Identify which cell holds the provided text, then report its [X, Y] central coordinate. 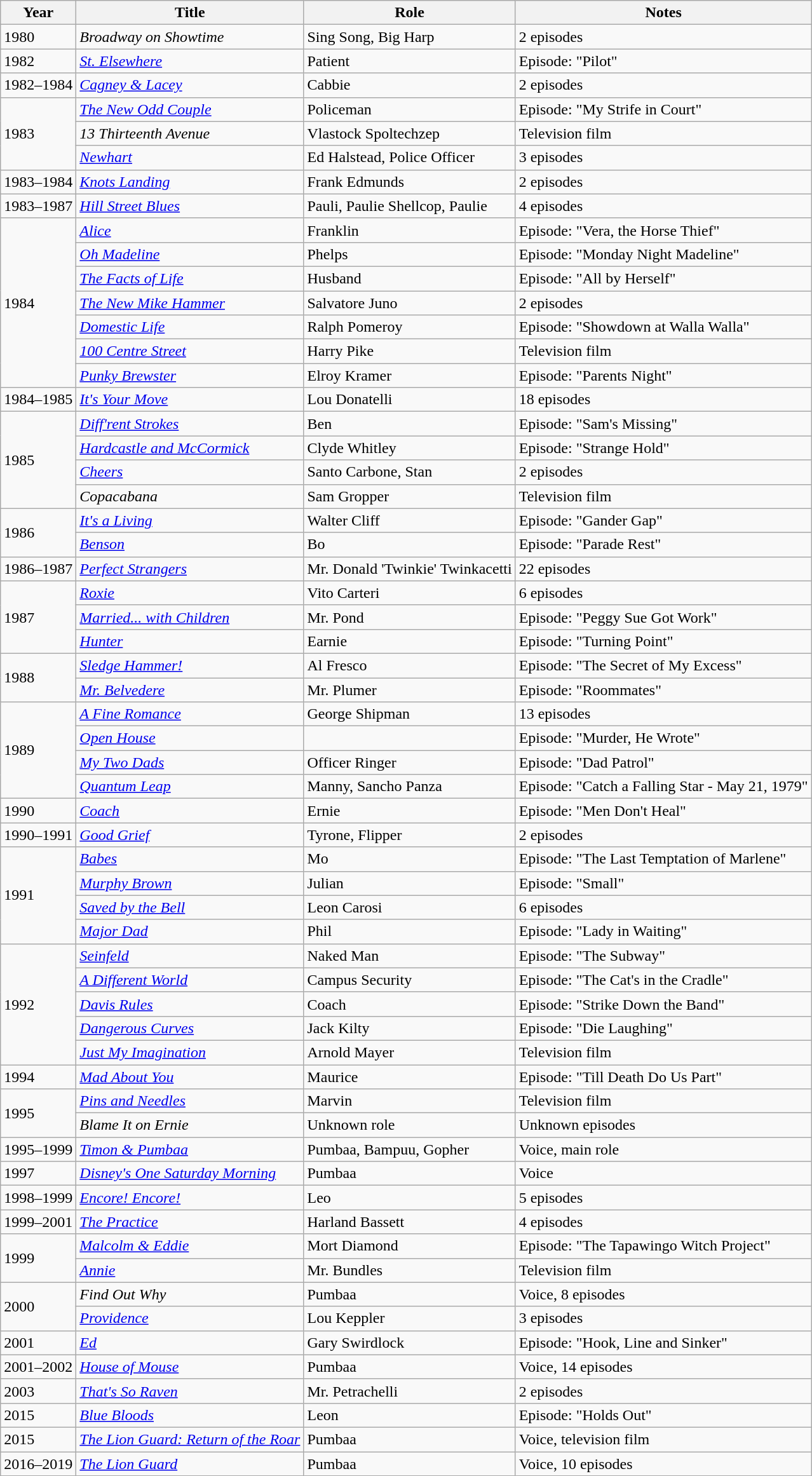
1999–2001 [38, 1222]
Episode: "Parents Night" [663, 376]
The Facts of Life [190, 278]
Benson [190, 545]
St. Elsewhere [190, 61]
Episode: "Murder, He Wrote" [663, 738]
1987 [38, 617]
Mr. Petrachelli [409, 1391]
Episode: "The Subway" [663, 956]
1986–1987 [38, 569]
Santo Carbone, Stan [409, 472]
The Lion Guard: Return of the Roar [190, 1439]
Hunter [190, 641]
1990 [38, 811]
Pauli, Paulie Shellcop, Paulie [409, 206]
Elroy Kramer [409, 376]
Ed Halstead, Police Officer [409, 158]
1982–1984 [38, 85]
Married... with Children [190, 617]
1982 [38, 61]
Franklin [409, 230]
Episode: "Sam's Missing" [663, 424]
1984 [38, 302]
Good Grief [190, 835]
Tyrone, Flipper [409, 835]
Voice, 10 episodes [663, 1463]
My Two Dads [190, 762]
It's Your Move [190, 400]
Episode: "Strike Down the Band" [663, 1004]
1983 [38, 133]
The New Mike Hammer [190, 303]
Episode: "Showdown at Walla Walla" [663, 327]
Pins and Needles [190, 1101]
Episode: "The Secret of My Excess" [663, 665]
Perfect Strangers [190, 569]
Episode: "My Strife in Court" [663, 109]
George Shipman [409, 714]
Episode: "All by Herself" [663, 278]
Hardcastle and McCormick [190, 448]
Episode: "Monday Night Madeline" [663, 254]
Broadway on Showtime [190, 37]
Diff'rent Strokes [190, 424]
The Practice [190, 1222]
Voice, main role [663, 1149]
Mr. Bundles [409, 1270]
Leon Carosi [409, 907]
Oh Madeline [190, 254]
Episode: "Roommates" [663, 689]
Voice, television film [663, 1439]
Julian [409, 883]
Punky Brewster [190, 376]
Episode: "The Cat's in the Cradle" [663, 980]
Mr. Plumer [409, 689]
Role [409, 13]
Jack Kilty [409, 1028]
Newhart [190, 158]
1988 [38, 677]
Find Out Why [190, 1294]
Voice, 14 episodes [663, 1367]
Walter Cliff [409, 520]
Voice, 8 episodes [663, 1294]
Episode: "Dad Patrol" [663, 762]
Cabbie [409, 85]
Mad About You [190, 1077]
Voice [663, 1174]
2000 [38, 1306]
Al Fresco [409, 665]
1994 [38, 1077]
Mo [409, 859]
Leo [409, 1198]
2003 [38, 1391]
Naked Man [409, 956]
Just My Imagination [190, 1052]
2016–2019 [38, 1463]
Murphy Brown [190, 883]
1980 [38, 37]
Episode: "Strange Hold" [663, 448]
22 episodes [663, 569]
5 episodes [663, 1198]
Copacabana [190, 496]
That's So Raven [190, 1391]
Quantum Leap [190, 787]
Episode: "Men Don't Heal" [663, 811]
Pumbaa, Bampuu, Gopher [409, 1149]
The Lion Guard [190, 1463]
Sledge Hammer! [190, 665]
Episode: "The Last Temptation of Marlene" [663, 859]
Ed [190, 1343]
Open House [190, 738]
Title [190, 13]
Episode: "Holds Out" [663, 1415]
Episode: "Small" [663, 883]
Bo [409, 545]
Episode: "Turning Point" [663, 641]
1983–1987 [38, 206]
1995–1999 [38, 1149]
1989 [38, 750]
Mr. Donald 'Twinkie' Twinkacetti [409, 569]
Disney's One Saturday Morning [190, 1174]
Knots Landing [190, 182]
Notes [663, 13]
Marvin [409, 1101]
Episode: "Gander Gap" [663, 520]
Manny, Sancho Panza [409, 787]
Cagney & Lacey [190, 85]
Blue Bloods [190, 1415]
Unknown role [409, 1125]
1998–1999 [38, 1198]
Maurice [409, 1077]
100 Centre Street [190, 351]
Husband [409, 278]
Providence [190, 1318]
Dangerous Curves [190, 1028]
1997 [38, 1174]
Arnold Mayer [409, 1052]
It's a Living [190, 520]
A Fine Romance [190, 714]
Annie [190, 1270]
Saved by the Bell [190, 907]
Hill Street Blues [190, 206]
1983–1984 [38, 182]
Davis Rules [190, 1004]
1991 [38, 895]
Babes [190, 859]
Malcolm & Eddie [190, 1246]
1992 [38, 1004]
Frank Edmunds [409, 182]
The New Odd Couple [190, 109]
Phil [409, 931]
Episode: "Catch a Falling Star - May 21, 1979" [663, 787]
House of Mouse [190, 1367]
Blame It on Ernie [190, 1125]
Leon [409, 1415]
Mr. Belvedere [190, 689]
Ralph Pomeroy [409, 327]
Episode: "Peggy Sue Got Work" [663, 617]
Mort Diamond [409, 1246]
A Different World [190, 980]
Policeman [409, 109]
Episode: "Lady in Waiting" [663, 931]
Episode: "Parade Rest" [663, 545]
Mr. Pond [409, 617]
Vlastock Spoltechzep [409, 133]
Vito Carteri [409, 593]
Sing Song, Big Harp [409, 37]
Timon & Pumbaa [190, 1149]
Gary Swirdlock [409, 1343]
13 Thirteenth Avenue [190, 133]
Earnie [409, 641]
1995 [38, 1113]
Lou Donatelli [409, 400]
Harry Pike [409, 351]
1990–1991 [38, 835]
2001 [38, 1343]
Sam Gropper [409, 496]
Unknown episodes [663, 1125]
Domestic Life [190, 327]
1999 [38, 1258]
Campus Security [409, 980]
2001–2002 [38, 1367]
Cheers [190, 472]
18 episodes [663, 400]
Ben [409, 424]
Encore! Encore! [190, 1198]
Major Dad [190, 931]
Episode: "Till Death Do Us Part" [663, 1077]
Seinfeld [190, 956]
Patient [409, 61]
Ernie [409, 811]
Year [38, 13]
Salvatore Juno [409, 303]
1984–1985 [38, 400]
Episode: "Vera, the Horse Thief" [663, 230]
Episode: "Die Laughing" [663, 1028]
1986 [38, 532]
Alice [190, 230]
Episode: "Pilot" [663, 61]
Clyde Whitley [409, 448]
13 episodes [663, 714]
Episode: "The Tapawingo Witch Project" [663, 1246]
Officer Ringer [409, 762]
Harland Bassett [409, 1222]
Roxie [190, 593]
Phelps [409, 254]
1985 [38, 460]
Lou Keppler [409, 1318]
Episode: "Hook, Line and Sinker" [663, 1343]
